Detect which cell encompasses the target text, then output its [x, y] center coordinate. 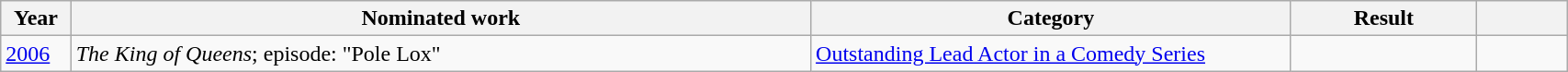
2006 [36, 54]
Category [1051, 18]
The King of Queens; episode: "Pole Lox" [441, 54]
Year [36, 18]
Result [1383, 18]
Outstanding Lead Actor in a Comedy Series [1051, 54]
Nominated work [441, 18]
